Detect which cell encompasses the target text, then output its (X, Y) center coordinate. 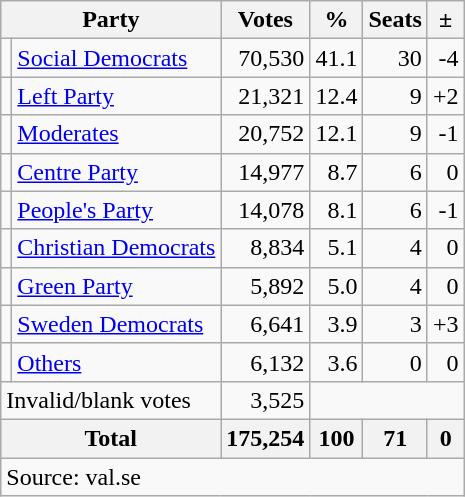
21,321 (266, 96)
41.1 (336, 58)
Left Party (116, 96)
Votes (266, 20)
20,752 (266, 134)
5.1 (336, 248)
100 (336, 438)
+3 (446, 324)
71 (395, 438)
14,977 (266, 172)
8.7 (336, 172)
Party (111, 20)
Sweden Democrats (116, 324)
175,254 (266, 438)
14,078 (266, 210)
+2 (446, 96)
6,641 (266, 324)
12.4 (336, 96)
Moderates (116, 134)
70,530 (266, 58)
8.1 (336, 210)
5.0 (336, 286)
Invalid/blank votes (111, 400)
Source: val.se (232, 477)
3.9 (336, 324)
12.1 (336, 134)
3,525 (266, 400)
Seats (395, 20)
6,132 (266, 362)
± (446, 20)
3 (395, 324)
-4 (446, 58)
Green Party (116, 286)
Christian Democrats (116, 248)
Centre Party (116, 172)
% (336, 20)
Total (111, 438)
8,834 (266, 248)
30 (395, 58)
5,892 (266, 286)
Social Democrats (116, 58)
People's Party (116, 210)
Others (116, 362)
3.6 (336, 362)
